Search for the cell housing the specified text and yield its [X, Y] center coordinate. 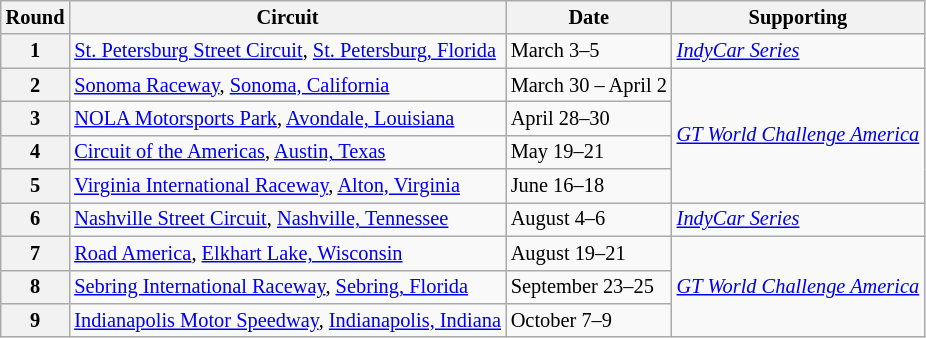
Round [36, 17]
March 30 – April 2 [589, 85]
1 [36, 51]
NOLA Motorsports Park, Avondale, Louisiana [287, 118]
Sonoma Raceway, Sonoma, California [287, 85]
Virginia International Raceway, Alton, Virginia [287, 186]
6 [36, 219]
9 [36, 320]
Circuit [287, 17]
2 [36, 85]
Circuit of the Americas, Austin, Texas [287, 152]
May 19–21 [589, 152]
3 [36, 118]
September 23–25 [589, 287]
March 3–5 [589, 51]
June 16–18 [589, 186]
Road America, Elkhart Lake, Wisconsin [287, 253]
October 7–9 [589, 320]
Nashville Street Circuit, Nashville, Tennessee [287, 219]
8 [36, 287]
April 28–30 [589, 118]
Sebring International Raceway, Sebring, Florida [287, 287]
7 [36, 253]
August 4–6 [589, 219]
Date [589, 17]
Indianapolis Motor Speedway, Indianapolis, Indiana [287, 320]
5 [36, 186]
4 [36, 152]
August 19–21 [589, 253]
Supporting [798, 17]
St. Petersburg Street Circuit, St. Petersburg, Florida [287, 51]
